Return [x, y] of the center of cell containing provided text 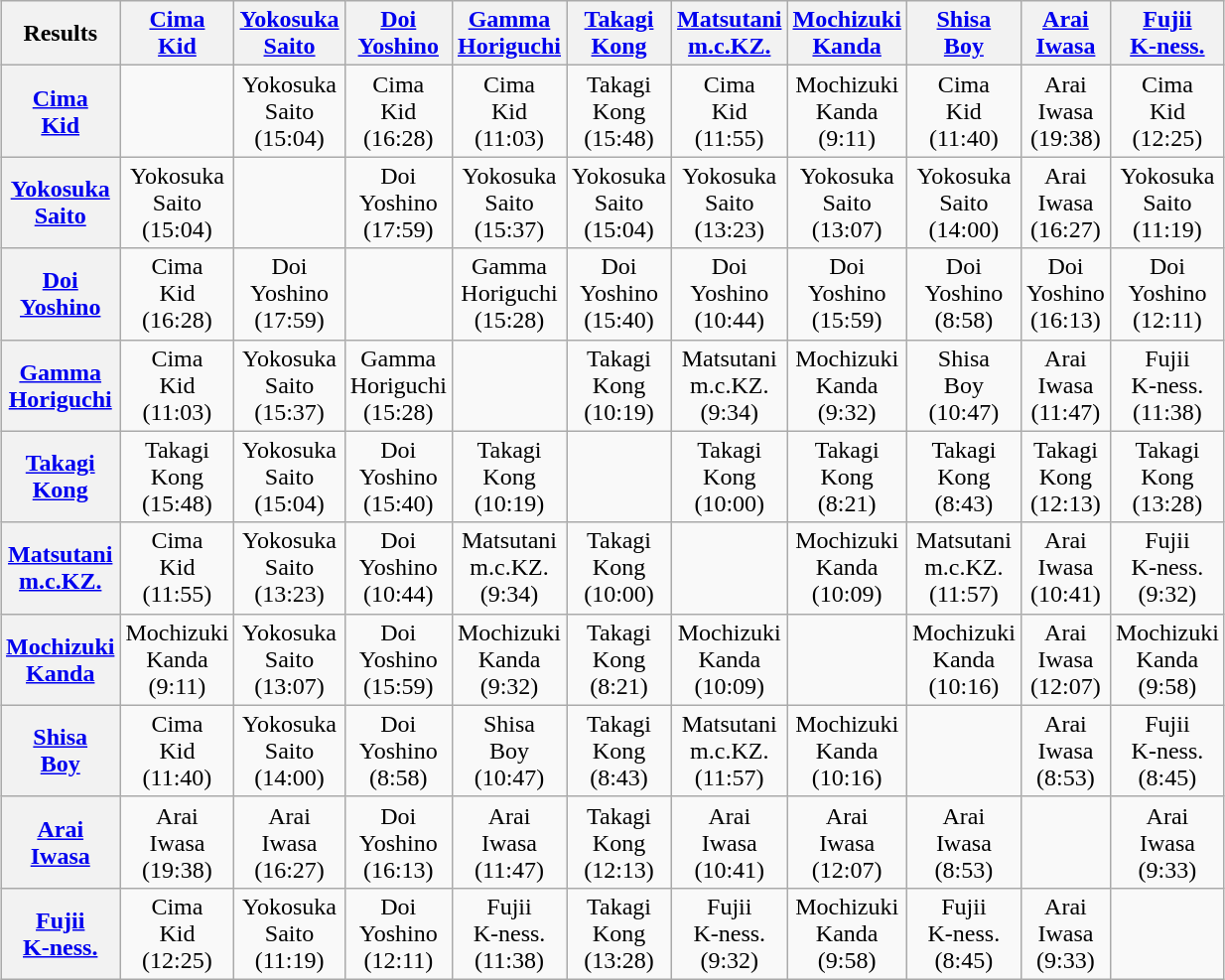
Results [61, 34]
